Search for the cell housing the specified text and yield its [x, y] center coordinate. 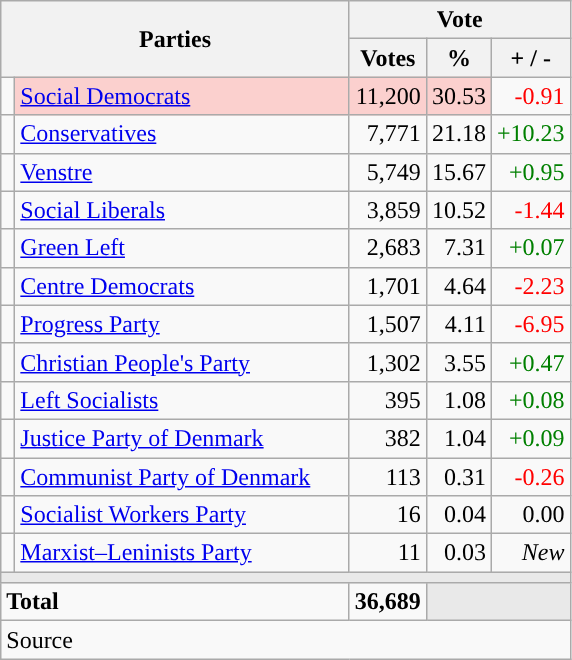
-2.23 [530, 286]
Parties [176, 39]
0.03 [458, 553]
1.04 [458, 438]
Vote [460, 20]
-0.91 [530, 96]
Progress Party [182, 324]
+0.08 [530, 400]
+0.95 [530, 172]
-0.26 [530, 477]
7,771 [388, 134]
Social Democrats [182, 96]
2,683 [388, 248]
5,749 [388, 172]
Christian People's Party [182, 362]
10.52 [458, 210]
21.18 [458, 134]
Marxist–Leninists Party [182, 553]
15.67 [458, 172]
16 [388, 515]
1,302 [388, 362]
Source [286, 640]
30.53 [458, 96]
Venstre [182, 172]
395 [388, 400]
Votes [388, 58]
+ / - [530, 58]
Left Socialists [182, 400]
3,859 [388, 210]
1,507 [388, 324]
0.00 [530, 515]
0.31 [458, 477]
7.31 [458, 248]
+0.09 [530, 438]
Communist Party of Denmark [182, 477]
Green Left [182, 248]
Socialist Workers Party [182, 515]
Social Liberals [182, 210]
% [458, 58]
3.55 [458, 362]
Total [176, 602]
+0.07 [530, 248]
Conservatives [182, 134]
0.04 [458, 515]
11 [388, 553]
4.11 [458, 324]
4.64 [458, 286]
1,701 [388, 286]
New [530, 553]
+10.23 [530, 134]
11,200 [388, 96]
1.08 [458, 400]
36,689 [388, 602]
-6.95 [530, 324]
382 [388, 438]
Justice Party of Denmark [182, 438]
113 [388, 477]
Centre Democrats [182, 286]
-1.44 [530, 210]
+0.47 [530, 362]
